Find where the given text appears and provide that cell's center as (X, Y) coordinate. 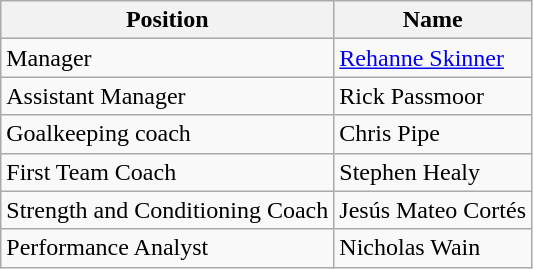
Rehanne Skinner (433, 58)
Position (168, 20)
Chris Pipe (433, 134)
Performance Analyst (168, 248)
Stephen Healy (433, 172)
First Team Coach (168, 172)
Strength and Conditioning Coach (168, 210)
Nicholas Wain (433, 248)
Jesús Mateo Cortés (433, 210)
Rick Passmoor (433, 96)
Name (433, 20)
Manager (168, 58)
Goalkeeping coach (168, 134)
Assistant Manager (168, 96)
